Locate the cell with the specified text and output its (x, y) center coordinate. 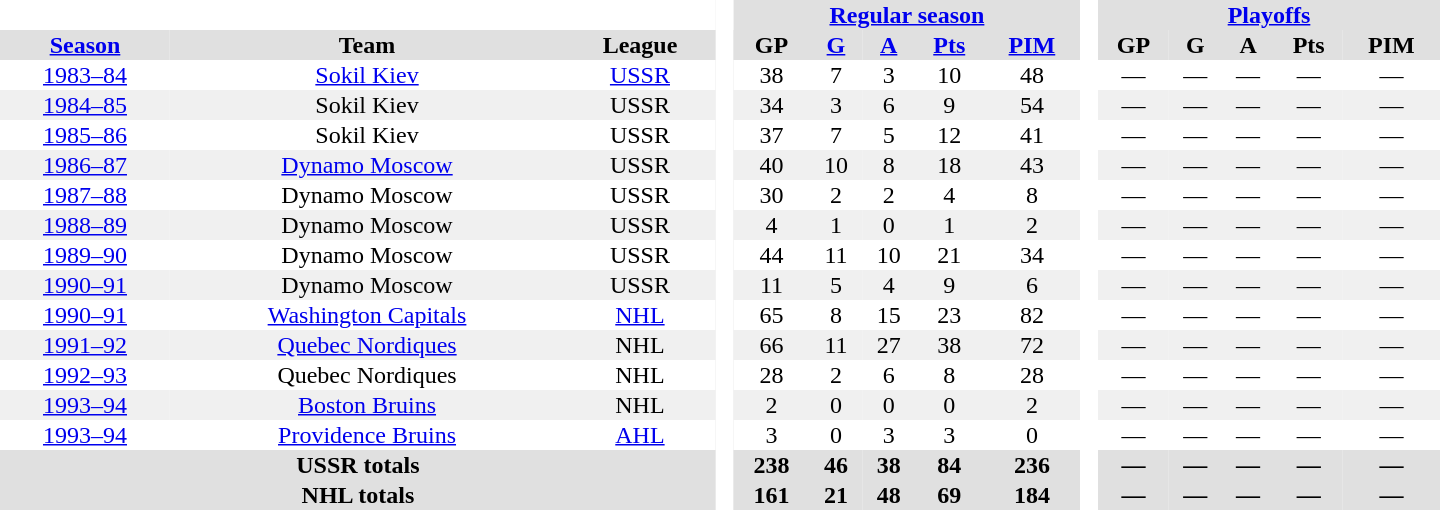
161 (771, 495)
Team (367, 45)
1985–86 (85, 135)
236 (1032, 465)
Playoffs (1269, 15)
Boston Bruins (367, 405)
84 (949, 465)
184 (1032, 495)
1991–92 (85, 345)
37 (771, 135)
1987–88 (85, 195)
40 (771, 165)
44 (771, 255)
54 (1032, 105)
Season (85, 45)
23 (949, 315)
AHL (640, 435)
18 (949, 165)
43 (1032, 165)
1988–89 (85, 225)
12 (949, 135)
1992–93 (85, 375)
72 (1032, 345)
Providence Bruins (367, 435)
1989–90 (85, 255)
30 (771, 195)
41 (1032, 135)
238 (771, 465)
46 (836, 465)
69 (949, 495)
League (640, 45)
Washington Capitals (367, 315)
66 (771, 345)
27 (888, 345)
Regular season (906, 15)
82 (1032, 315)
1983–84 (85, 75)
USSR totals (358, 465)
65 (771, 315)
1986–87 (85, 165)
NHL totals (358, 495)
1984–85 (85, 105)
15 (888, 315)
